Detect which cell encompasses the target text, then output its (x, y) center coordinate. 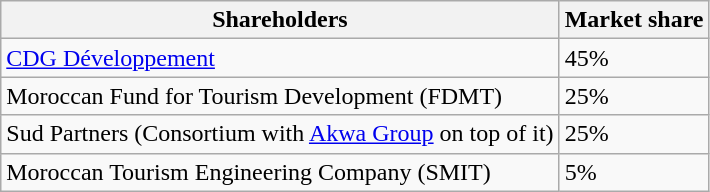
Shareholders (280, 20)
Moroccan Fund for Tourism Development (FDMT) (280, 96)
Sud Partners (Consortium with Akwa Group on top of it) (280, 134)
5% (634, 172)
Market share (634, 20)
CDG Développement (280, 58)
Moroccan Tourism Engineering Company (SMIT) (280, 172)
45% (634, 58)
